For the text-containing cell, return its midpoint in [x, y] coordinate format. 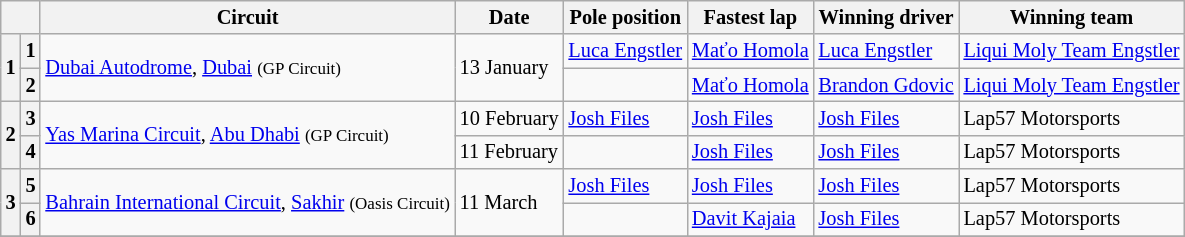
Pole position [626, 17]
Yas Marina Circuit, Abu Dhabi (GP Circuit) [247, 134]
Date [510, 17]
11 February [510, 152]
Dubai Autodrome, Dubai (GP Circuit) [247, 68]
13 January [510, 68]
Fastest lap [750, 17]
Brandon Gdovic [886, 85]
6 [31, 219]
Winning driver [886, 17]
Bahrain International Circuit, Sakhir (Oasis Circuit) [247, 202]
Davit Kajaia [750, 219]
5 [31, 186]
Winning team [1072, 17]
10 February [510, 118]
11 March [510, 202]
Circuit [247, 17]
4 [31, 152]
